Return the (X, Y) coordinate for the center point of the cell that contains the specified text.  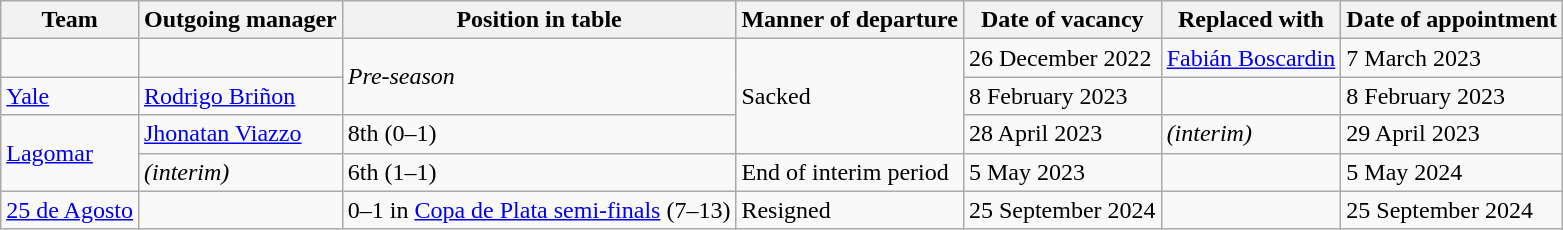
Date of vacancy (1062, 20)
29 April 2023 (1452, 134)
Position in table (539, 20)
28 April 2023 (1062, 134)
Sacked (850, 96)
Pre-season (539, 77)
25 de Agosto (70, 210)
Team (70, 20)
Manner of departure (850, 20)
Fabián Boscardin (1251, 58)
26 December 2022 (1062, 58)
End of interim period (850, 172)
Resigned (850, 210)
7 March 2023 (1452, 58)
Yale (70, 96)
5 May 2023 (1062, 172)
Replaced with (1251, 20)
Rodrigo Briñon (240, 96)
Date of appointment (1452, 20)
0–1 in Copa de Plata semi-finals (7–13) (539, 210)
8th (0–1) (539, 134)
Lagomar (70, 153)
6th (1–1) (539, 172)
5 May 2024 (1452, 172)
Jhonatan Viazzo (240, 134)
Outgoing manager (240, 20)
